From the cell containing the given text, extract its center point as (X, Y) coordinate. 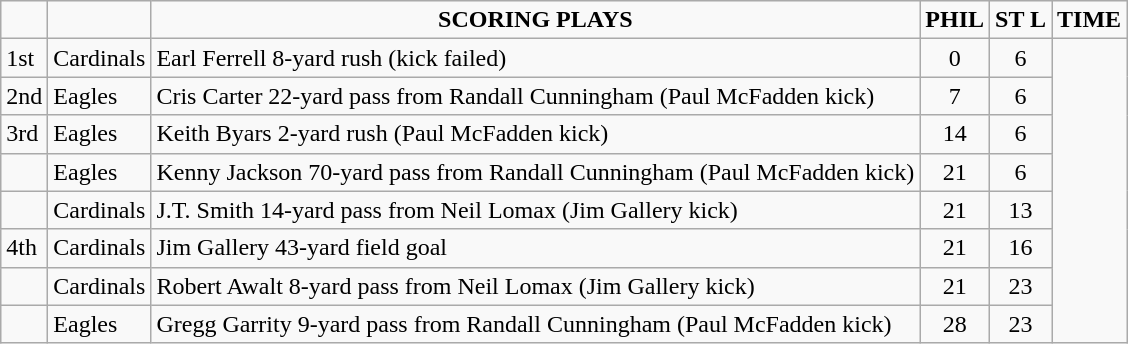
3rd (24, 134)
2nd (24, 96)
0 (955, 58)
14 (955, 134)
SCORING PLAYS (536, 20)
Keith Byars 2-yard rush (Paul McFadden kick) (536, 134)
28 (955, 324)
7 (955, 96)
J.T. Smith 14-yard pass from Neil Lomax (Jim Gallery kick) (536, 210)
Jim Gallery 43-yard field goal (536, 248)
ST L (1021, 20)
Cris Carter 22-yard pass from Randall Cunningham (Paul McFadden kick) (536, 96)
Gregg Garrity 9-yard pass from Randall Cunningham (Paul McFadden kick) (536, 324)
PHIL (955, 20)
4th (24, 248)
Kenny Jackson 70-yard pass from Randall Cunningham (Paul McFadden kick) (536, 172)
16 (1021, 248)
1st (24, 58)
13 (1021, 210)
TIME (1090, 20)
Robert Awalt 8-yard pass from Neil Lomax (Jim Gallery kick) (536, 286)
Earl Ferrell 8-yard rush (kick failed) (536, 58)
